Locate the cell with the specified text and output its [X, Y] center coordinate. 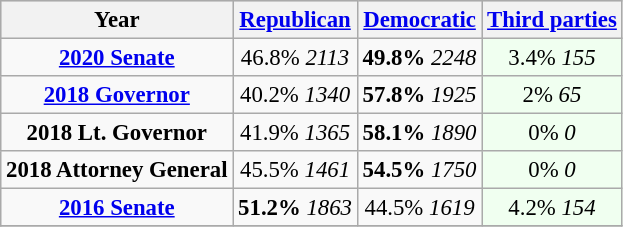
Year [117, 20]
45.5% 1461 [295, 170]
2016 Senate [117, 208]
3.4% 155 [552, 58]
2020 Senate [117, 58]
41.9% 1365 [295, 133]
2018 Governor [117, 95]
49.8% 2248 [419, 58]
58.1% 1890 [419, 133]
40.2% 1340 [295, 95]
4.2% 154 [552, 208]
Republican [295, 20]
2018 Lt. Governor [117, 133]
46.8% 2113 [295, 58]
57.8% 1925 [419, 95]
51.2% 1863 [295, 208]
Democratic [419, 20]
2018 Attorney General [117, 170]
54.5% 1750 [419, 170]
2% 65 [552, 95]
Third parties [552, 20]
44.5% 1619 [419, 208]
